Detect which cell encompasses the target text, then output its [x, y] center coordinate. 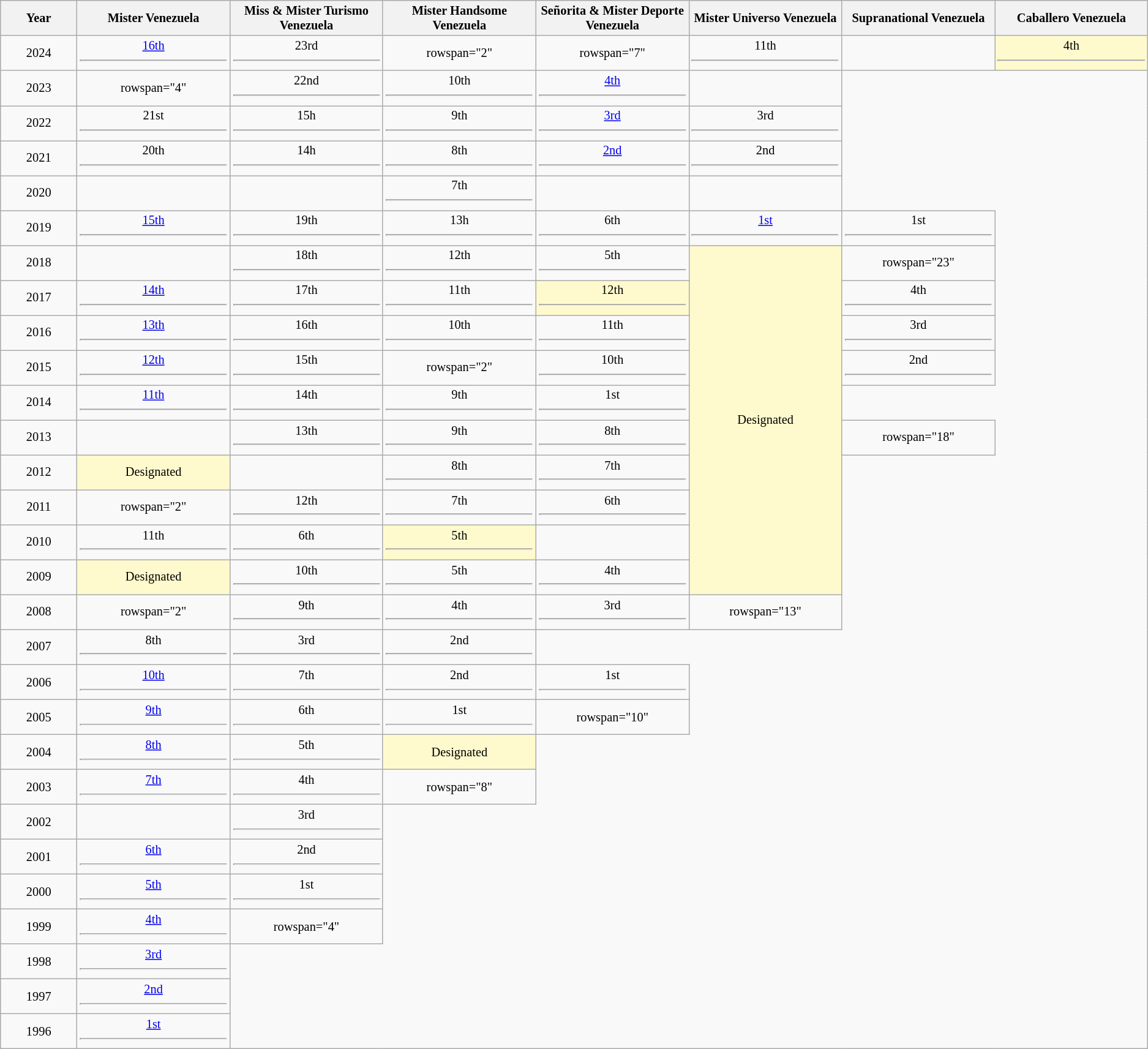
1996 [39, 1031]
15h [307, 122]
2021 [39, 158]
rowspan="23" [918, 262]
17th [307, 298]
2002 [39, 822]
Miss & Mister Turismo Venezuela [307, 18]
2023 [39, 88]
2008 [39, 612]
Mister Venezuela [154, 18]
21st [154, 122]
2009 [39, 577]
1998 [39, 961]
2001 [39, 856]
2022 [39, 122]
2017 [39, 298]
2013 [39, 437]
14h [307, 158]
2007 [39, 647]
2020 [39, 192]
1997 [39, 996]
Mister Universo Venezuela [765, 18]
rowspan="8" [459, 786]
rowspan="18" [918, 437]
2012 [39, 473]
18th [307, 262]
2003 [39, 786]
2019 [39, 228]
rowspan="13" [765, 612]
2014 [39, 402]
2016 [39, 332]
23rd [307, 53]
Year [39, 18]
13h [459, 228]
2018 [39, 262]
2000 [39, 892]
rowspan="7" [612, 53]
Señorita & Mister Deporte Venezuela [612, 18]
2015 [39, 367]
2011 [39, 507]
2006 [39, 682]
22nd [307, 88]
Caballero Venezuela [1071, 18]
rowspan="10" [612, 716]
2005 [39, 716]
2004 [39, 752]
Supranational Venezuela [918, 18]
1999 [39, 926]
2024 [39, 53]
19th [307, 228]
Mister Handsome Venezuela [459, 18]
2010 [39, 543]
20th [154, 158]
